Return [x, y] of the center of cell containing provided text 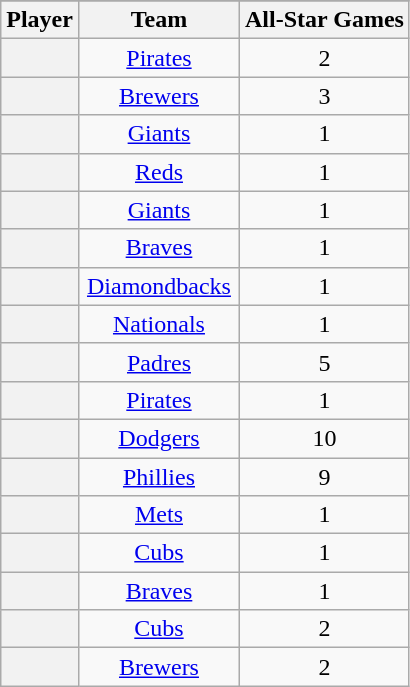
9 [325, 477]
5 [325, 362]
Reds [158, 172]
Phillies [158, 477]
3 [325, 96]
Mets [158, 515]
Padres [158, 362]
10 [325, 438]
Diamondbacks [158, 286]
Player [40, 20]
Dodgers [158, 438]
All-Star Games [325, 20]
Team [158, 20]
Nationals [158, 324]
